Capture the cell that displays the provided text and extract its (X, Y) central coordinate. 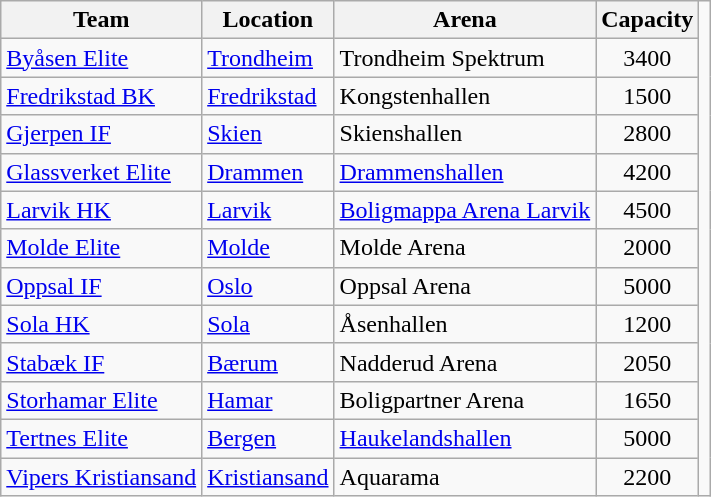
Bergen (268, 438)
2800 (648, 134)
Byåsen Elite (102, 58)
Oppsal IF (102, 286)
Oppsal Arena (465, 286)
Arena (465, 20)
4500 (648, 210)
Kristiansand (268, 477)
Location (268, 20)
Oslo (268, 286)
Skien (268, 134)
1200 (648, 324)
3400 (648, 58)
Sola HK (102, 324)
Kongstenhallen (465, 96)
Skienshallen (465, 134)
Gjerpen IF (102, 134)
Nadderud Arena (465, 362)
Stabæk IF (102, 362)
2200 (648, 477)
Boligmappa Arena Larvik (465, 210)
Storhamar Elite (102, 400)
Aquarama (465, 477)
Trondheim (268, 58)
Bærum (268, 362)
Fredrikstad (268, 96)
Boligpartner Arena (465, 400)
Fredrikstad BK (102, 96)
Capacity (648, 20)
Molde Elite (102, 248)
1650 (648, 400)
Molde Arena (465, 248)
Larvik HK (102, 210)
Vipers Kristiansand (102, 477)
Hamar (268, 400)
2000 (648, 248)
4200 (648, 172)
Drammen (268, 172)
Glassverket Elite (102, 172)
Haukelandshallen (465, 438)
Tertnes Elite (102, 438)
1500 (648, 96)
Molde (268, 248)
Åsenhallen (465, 324)
Trondheim Spektrum (465, 58)
Sola (268, 324)
2050 (648, 362)
Drammenshallen (465, 172)
Larvik (268, 210)
Team (102, 20)
